Provide the (X, Y) coordinate of the cell's center where the given text is located.  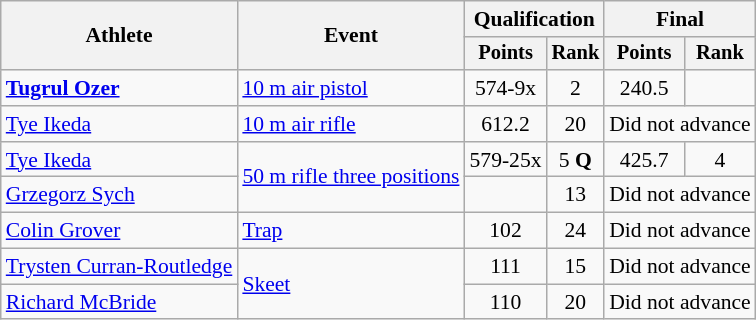
574-9x (505, 88)
Skeet (350, 284)
10 m air pistol (350, 88)
Qualification (534, 19)
111 (505, 267)
579-25x (505, 160)
24 (576, 231)
Trysten Curran-Routledge (120, 267)
Event (350, 36)
102 (505, 231)
Colin Grover (120, 231)
Athlete (120, 36)
Tugrul Ozer (120, 88)
50 m rifle three positions (350, 178)
10 m air rifle (350, 124)
240.5 (644, 88)
5 Q (576, 160)
Richard McBride (120, 302)
Final (680, 19)
Trap (350, 231)
612.2 (505, 124)
110 (505, 302)
15 (576, 267)
4 (720, 160)
2 (576, 88)
Grzegorz Sych (120, 195)
425.7 (644, 160)
13 (576, 195)
